Capture the cell that displays the provided text and extract its (x, y) central coordinate. 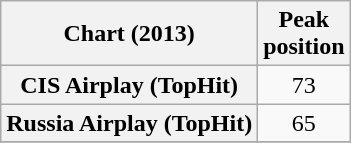
65 (304, 123)
Russia Airplay (TopHit) (130, 123)
73 (304, 85)
Peakposition (304, 34)
Chart (2013) (130, 34)
CIS Airplay (TopHit) (130, 85)
